Provide the [x, y] coordinate of the cell's center where the given text is located.  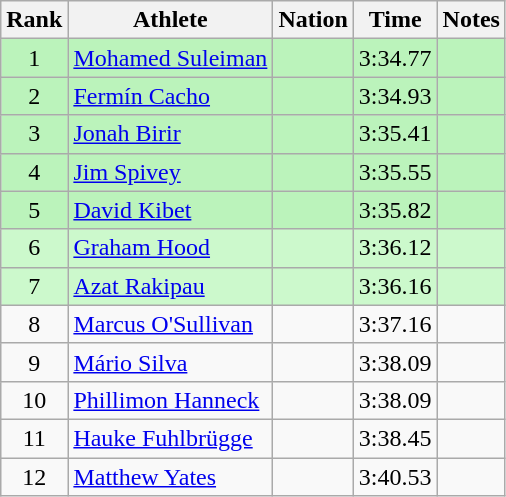
Matthew Yates [170, 477]
Fermín Cacho [170, 96]
Marcus O'Sullivan [170, 324]
Nation [313, 20]
3:36.12 [395, 248]
Azat Rakipau [170, 286]
Mohamed Suleiman [170, 58]
6 [34, 248]
3:37.16 [395, 324]
Jonah Birir [170, 134]
David Kibet [170, 210]
11 [34, 438]
7 [34, 286]
Athlete [170, 20]
3 [34, 134]
3:35.82 [395, 210]
9 [34, 362]
3:40.53 [395, 477]
10 [34, 400]
2 [34, 96]
Notes [471, 20]
5 [34, 210]
Mário Silva [170, 362]
Graham Hood [170, 248]
4 [34, 172]
3:35.41 [395, 134]
Time [395, 20]
Jim Spivey [170, 172]
Rank [34, 20]
3:35.55 [395, 172]
3:34.77 [395, 58]
Hauke Fuhlbrügge [170, 438]
12 [34, 477]
3:34.93 [395, 96]
3:36.16 [395, 286]
1 [34, 58]
8 [34, 324]
3:38.45 [395, 438]
Phillimon Hanneck [170, 400]
